Find where the given text appears and provide that cell's center as [x, y] coordinate. 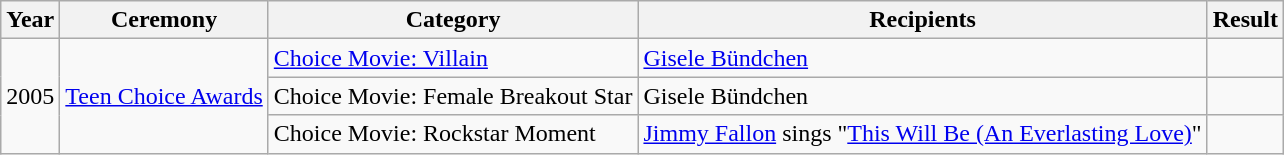
Choice Movie: Female Breakout Star [453, 96]
Jimmy Fallon sings "This Will Be (An Everlasting Love)" [922, 134]
Choice Movie: Rockstar Moment [453, 134]
Result [1245, 20]
Teen Choice Awards [164, 96]
Choice Movie: Villain [453, 58]
Year [30, 20]
2005 [30, 96]
Recipients [922, 20]
Ceremony [164, 20]
Category [453, 20]
